Locate the cell with the specified text and output its [x, y] center coordinate. 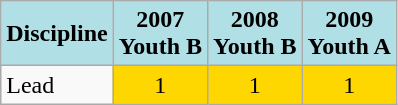
2009Youth A [349, 34]
Lead [57, 85]
Discipline [57, 34]
2007Youth B [160, 34]
2008Youth B [255, 34]
